Extract the (x, y) coordinate from the center of the cell holding the provided text.  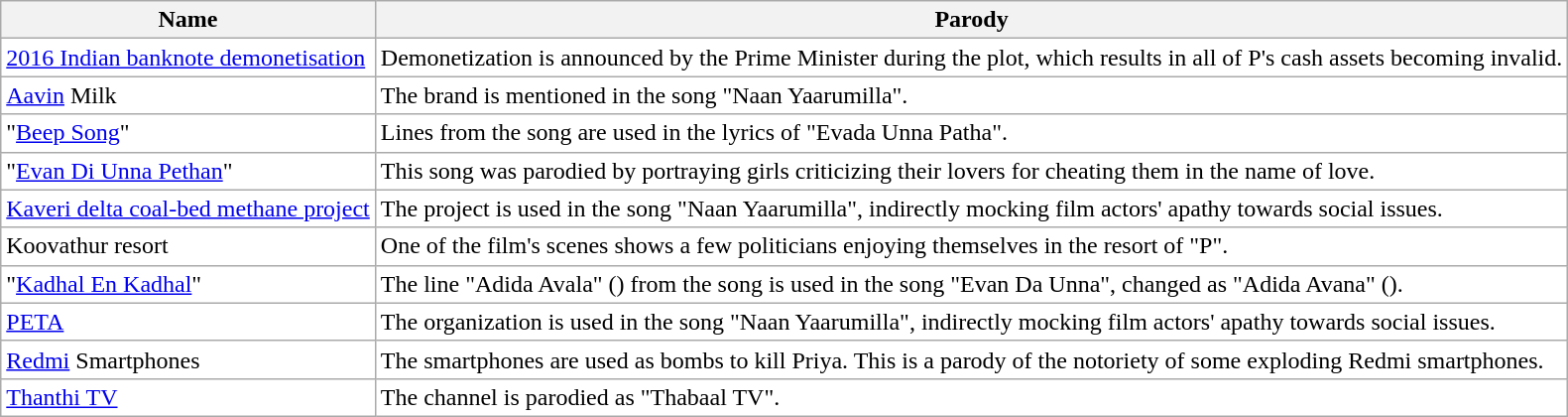
Thanthi TV (188, 397)
The smartphones are used as bombs to kill Priya. This is a parody of the notoriety of some exploding Redmi smartphones. (972, 359)
One of the film's scenes shows a few politicians enjoying themselves in the resort of "P". (972, 246)
This song was parodied by portraying girls criticizing their lovers for cheating them in the name of love. (972, 171)
"Beep Song" (188, 133)
Kaveri delta coal-bed methane project (188, 208)
Koovathur resort (188, 246)
The project is used in the song "Naan Yaarumilla", indirectly mocking film actors' apathy towards social issues. (972, 208)
Parody (972, 20)
The brand is mentioned in the song "Naan Yaarumilla". (972, 95)
Redmi Smartphones (188, 359)
"Evan Di Unna Pethan" (188, 171)
The line "Adida Avala" () from the song is used in the song "Evan Da Unna", changed as "Adida Avana" (). (972, 284)
Demonetization is announced by the Prime Minister during the plot, which results in all of P's cash assets becoming invalid. (972, 58)
Name (188, 20)
Aavin Milk (188, 95)
PETA (188, 322)
Lines from the song are used in the lyrics of "Evada Unna Patha". (972, 133)
The organization is used in the song "Naan Yaarumilla", indirectly mocking film actors' apathy towards social issues. (972, 322)
The channel is parodied as "Thabaal TV". (972, 397)
"Kadhal En Kadhal" (188, 284)
2016 Indian banknote demonetisation (188, 58)
